Detect which cell encompasses the target text, then output its [X, Y] center coordinate. 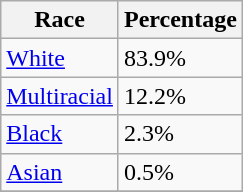
Asian [60, 172]
Multiracial [60, 96]
83.9% [180, 58]
2.3% [180, 134]
0.5% [180, 172]
Black [60, 134]
Race [60, 20]
12.2% [180, 96]
White [60, 58]
Percentage [180, 20]
